Detect which cell encompasses the target text, then output its [X, Y] center coordinate. 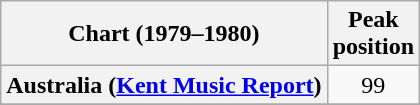
Australia (Kent Music Report) [164, 85]
Chart (1979–1980) [164, 34]
99 [373, 85]
Peakposition [373, 34]
